Pinpoint the cell where the given text exists, returning its (X, Y) midpoint coordinate. 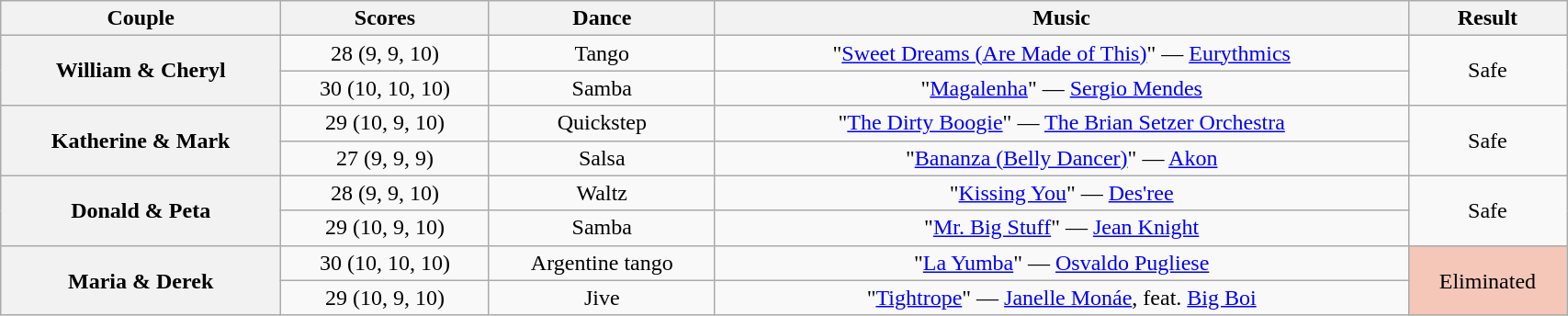
"Mr. Big Stuff" — Jean Knight (1062, 228)
Quickstep (602, 123)
27 (9, 9, 9) (386, 158)
Argentine tango (602, 263)
Donald & Peta (141, 210)
"Kissing You" — Des'ree (1062, 193)
"Bananza (Belly Dancer)" — Akon (1062, 158)
Maria & Derek (141, 280)
"Tightrope" — Janelle Monáe, feat. Big Boi (1062, 298)
"Sweet Dreams (Are Made of This)" — Eurythmics (1062, 53)
Waltz (602, 193)
Jive (602, 298)
Music (1062, 18)
William & Cheryl (141, 71)
Eliminated (1487, 280)
Tango (602, 53)
Scores (386, 18)
Couple (141, 18)
"Magalenha" — Sergio Mendes (1062, 88)
Katherine & Mark (141, 141)
Salsa (602, 158)
"The Dirty Boogie" — The Brian Setzer Orchestra (1062, 123)
"La Yumba" — Osvaldo Pugliese (1062, 263)
Dance (602, 18)
Result (1487, 18)
